Determine the (X, Y) coordinate at the center of the cell enclosing the given text.  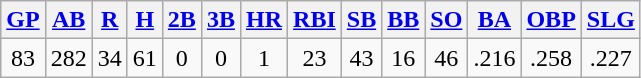
2B (182, 20)
23 (315, 58)
R (110, 20)
HR (264, 20)
43 (361, 58)
.258 (551, 58)
83 (23, 58)
61 (144, 58)
H (144, 20)
SB (361, 20)
1 (264, 58)
GP (23, 20)
BA (494, 20)
SO (446, 20)
16 (404, 58)
.227 (610, 58)
SLG (610, 20)
AB (68, 20)
BB (404, 20)
OBP (551, 20)
.216 (494, 58)
34 (110, 58)
46 (446, 58)
3B (220, 20)
RBI (315, 20)
282 (68, 58)
